Return the (X, Y) coordinate for the center point of the cell that contains the specified text.  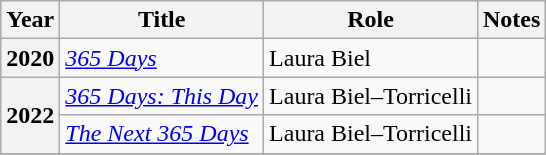
2020 (30, 58)
Laura Biel (371, 58)
365 Days: This Day (162, 96)
Role (371, 20)
Year (30, 20)
2022 (30, 115)
Title (162, 20)
Notes (511, 20)
365 Days (162, 58)
The Next 365 Days (162, 134)
